Pinpoint the cell where the given text exists, returning its (X, Y) midpoint coordinate. 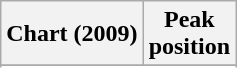
Chart (2009) (72, 34)
Peakposition (189, 34)
